Identify which cell holds the provided text, then report its [x, y] central coordinate. 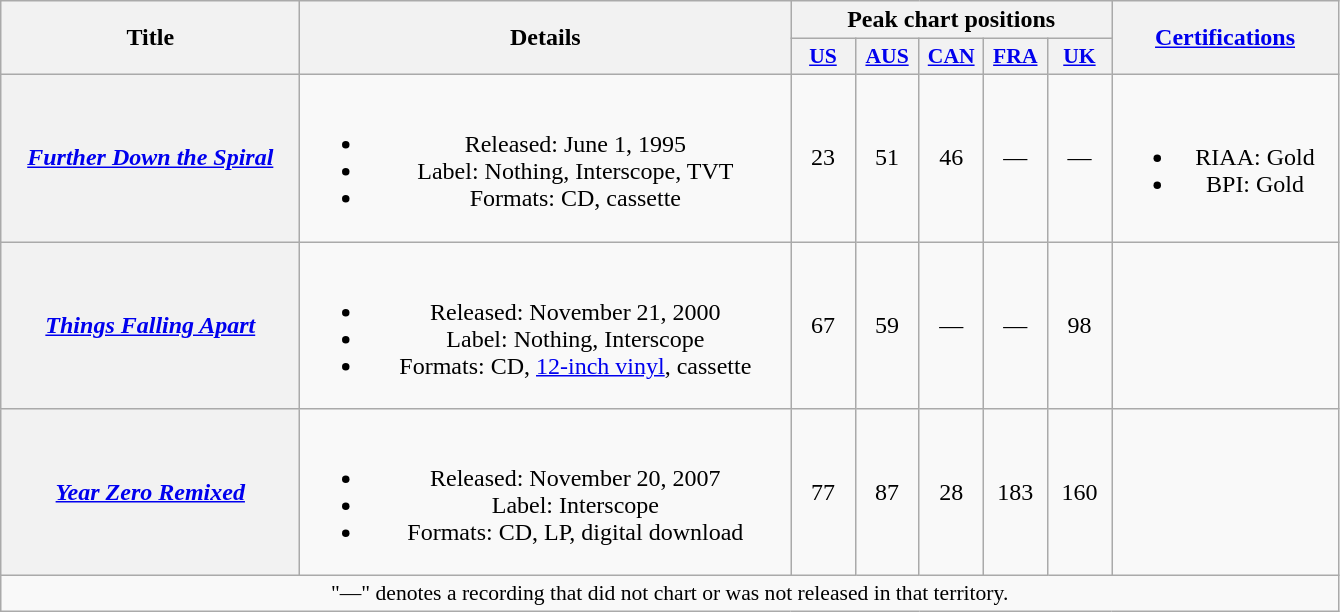
98 [1079, 326]
US [823, 57]
Details [546, 38]
Year Zero Remixed [150, 492]
Certifications [1226, 38]
UK [1079, 57]
Released: June 1, 1995Label: Nothing, Interscope, TVTFormats: CD, cassette [546, 158]
Title [150, 38]
77 [823, 492]
Further Down the Spiral [150, 158]
Things Falling Apart [150, 326]
23 [823, 158]
59 [887, 326]
51 [887, 158]
87 [887, 492]
46 [951, 158]
FRA [1015, 57]
CAN [951, 57]
Peak chart positions [952, 20]
160 [1079, 492]
183 [1015, 492]
28 [951, 492]
RIAA: GoldBPI: Gold [1226, 158]
"—" denotes a recording that did not chart or was not released in that territory. [670, 594]
67 [823, 326]
Released: November 20, 2007Label: InterscopeFormats: CD, LP, digital download [546, 492]
Released: November 21, 2000Label: Nothing, InterscopeFormats: CD, 12-inch vinyl, cassette [546, 326]
AUS [887, 57]
